For the text-containing cell, return its midpoint in [x, y] coordinate format. 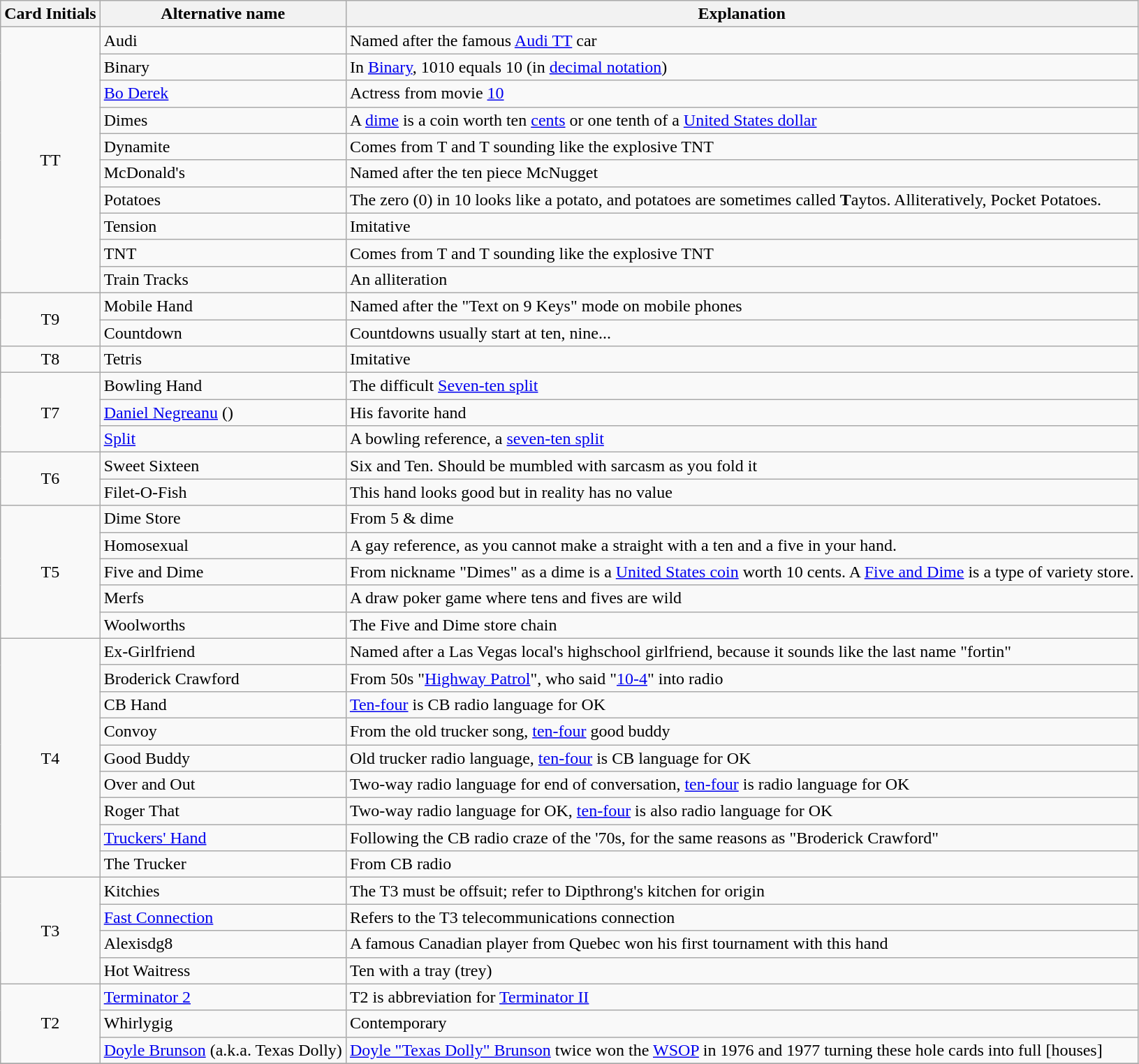
Doyle "Texas Dolly" Brunson twice won the WSOP in 1976 and 1977 turning these hole cards into full [houses] [742, 1050]
T7 [50, 413]
From nickname "Dimes" as a dime is a United States coin worth 10 cents. A Five and Dime is a type of variety store. [742, 572]
Ten-four is CB radio language for OK [742, 704]
Card Initials [50, 14]
A gay reference, as you cannot make a straight with a ten and a five in your hand. [742, 545]
Fast Connection [223, 917]
Dynamite [223, 147]
His favorite hand [742, 413]
In Binary, 1010 equals 10 (in decimal notation) [742, 67]
An alliteration [742, 279]
The difficult Seven-ten split [742, 386]
A famous Canadian player from Quebec won his first tournament with this hand [742, 944]
Countdowns usually start at ten, nine... [742, 333]
From the old trucker song, ten-four good buddy [742, 731]
Woolworths [223, 625]
Two-way radio language for OK, ten-four is also radio language for OK [742, 811]
Bo Derek [223, 94]
T2 [50, 1024]
The T3 must be offsuit; refer to Dipthrong's kitchen for origin [742, 891]
A bowling reference, a seven-ten split [742, 439]
McDonald's [223, 173]
Potatoes [223, 200]
Sweet Sixteen [223, 466]
Old trucker radio language, ten-four is CB language for OK [742, 758]
Actress from movie 10 [742, 94]
Audi [223, 40]
Split [223, 439]
Merfs [223, 598]
T3 [50, 931]
From 5 & dime [742, 519]
T2 is abbreviation for Terminator II [742, 997]
Named after the famous Audi TT car [742, 40]
Explanation [742, 14]
Binary [223, 67]
Over and Out [223, 785]
Convoy [223, 731]
TNT [223, 253]
Two-way radio language for end of conversation, ten-four is radio language for OK [742, 785]
T4 [50, 758]
A draw poker game where tens and fives are wild [742, 598]
From 50s "Highway Patrol", who said "10-4" into radio [742, 678]
Doyle Brunson (a.k.a. Texas Dolly) [223, 1050]
Kitchies [223, 891]
Broderick Crawford [223, 678]
T9 [50, 319]
Dimes [223, 120]
CB Hand [223, 704]
Good Buddy [223, 758]
Hot Waitress [223, 970]
Homosexual [223, 545]
Contemporary [742, 1024]
Alexisdg8 [223, 944]
Following the CB radio craze of the '70s, for the same reasons as "Broderick Crawford" [742, 838]
Truckers' Hand [223, 838]
Roger That [223, 811]
T5 [50, 572]
Ex-Girlfriend [223, 651]
Filet-O-Fish [223, 492]
Five and Dime [223, 572]
Tension [223, 226]
Six and Ten. Should be mumbled with sarcasm as you fold it [742, 466]
The zero (0) in 10 looks like a potato, and potatoes are sometimes called Taytos. Alliteratively, Pocket Potatoes. [742, 200]
Whirlygig [223, 1024]
The Five and Dime store chain [742, 625]
Named after a Las Vegas local's highschool girlfriend, because it sounds like the last name "fortin" [742, 651]
Alternative name [223, 14]
T8 [50, 360]
Dime Store [223, 519]
Named after the "Text on 9 Keys" mode on mobile phones [742, 306]
A dime is a coin worth ten cents or one tenth of a United States dollar [742, 120]
Refers to the T3 telecommunications connection [742, 917]
Ten with a tray (trey) [742, 970]
Mobile Hand [223, 306]
The Trucker [223, 864]
Bowling Hand [223, 386]
Train Tracks [223, 279]
T6 [50, 479]
Tetris [223, 360]
Daniel Negreanu () [223, 413]
Terminator 2 [223, 997]
This hand looks good but in reality has no value [742, 492]
Named after the ten piece McNugget [742, 173]
Countdown [223, 333]
TT [50, 161]
From CB radio [742, 864]
